Detect which cell encompasses the target text, then output its (x, y) center coordinate. 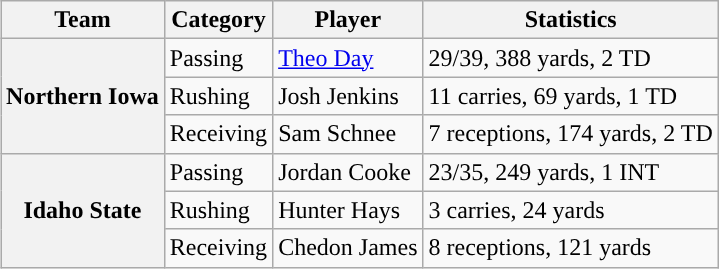
Chedon James (348, 248)
23/35, 249 yards, 1 INT (570, 172)
7 receptions, 174 yards, 2 TD (570, 134)
8 receptions, 121 yards (570, 248)
Northern Iowa (83, 96)
Sam Schnee (348, 134)
Player (348, 20)
Jordan Cooke (348, 172)
Team (83, 20)
Hunter Hays (348, 210)
3 carries, 24 yards (570, 210)
Statistics (570, 20)
Category (218, 20)
Idaho State (83, 210)
11 carries, 69 yards, 1 TD (570, 96)
Theo Day (348, 58)
29/39, 388 yards, 2 TD (570, 58)
Josh Jenkins (348, 96)
